Scan for the cell matching the given text and deliver its [x, y] coordinate at center. 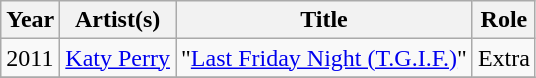
Role [504, 20]
Title [324, 20]
2011 [30, 58]
Katy Perry [118, 58]
"Last Friday Night (T.G.I.F.)" [324, 58]
Artist(s) [118, 20]
Year [30, 20]
Extra [504, 58]
